Capture the cell that displays the provided text and extract its [X, Y] central coordinate. 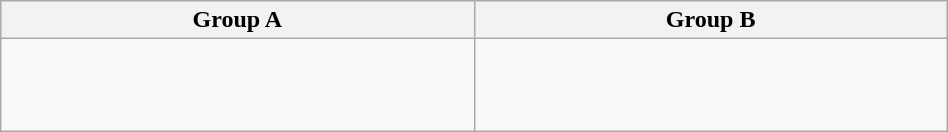
Group A [238, 20]
Group B [710, 20]
